Provide the [x, y] coordinate of the cell's center where the given text is located.  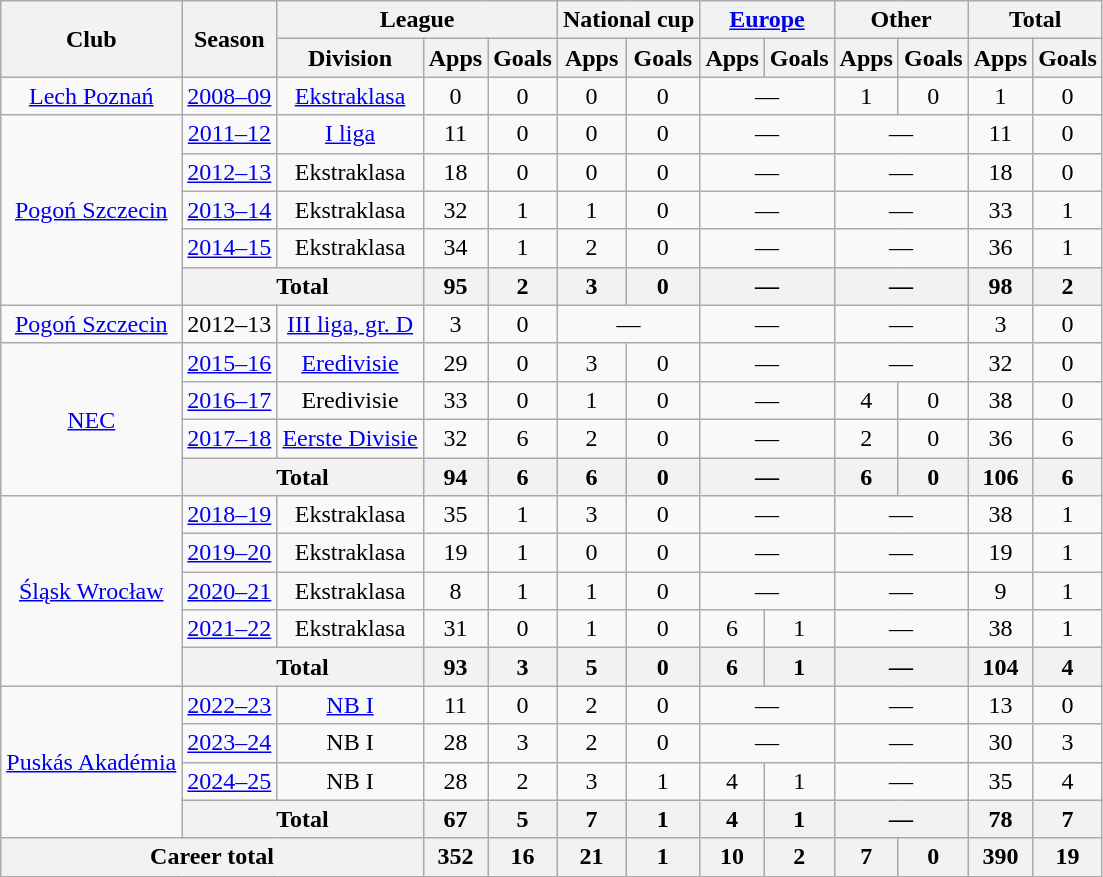
Club [92, 39]
34 [455, 248]
31 [455, 629]
78 [1000, 819]
2014–15 [230, 248]
2020–21 [230, 591]
2021–22 [230, 629]
2017–18 [230, 438]
10 [732, 857]
Season [230, 39]
30 [1000, 743]
13 [1000, 705]
I liga [350, 134]
21 [591, 857]
Division [350, 58]
95 [455, 286]
III liga, gr. D [350, 324]
Other [901, 20]
16 [523, 857]
67 [455, 819]
NEC [92, 419]
Europe [767, 20]
Career total [212, 857]
Lech Poznań [92, 96]
9 [1000, 591]
94 [455, 477]
League [418, 20]
2013–14 [230, 210]
2019–20 [230, 553]
2016–17 [230, 400]
2011–12 [230, 134]
390 [1000, 857]
2018–19 [230, 515]
2023–24 [230, 743]
29 [455, 362]
2015–16 [230, 362]
98 [1000, 286]
352 [455, 857]
National cup [628, 20]
Śląsk Wrocław [92, 591]
104 [1000, 667]
2024–25 [230, 781]
2008–09 [230, 96]
106 [1000, 477]
Eerste Divisie [350, 438]
2022–23 [230, 705]
93 [455, 667]
8 [455, 591]
Puskás Akadémia [92, 762]
